Determine the (X, Y) coordinate at the center of the cell enclosing the given text.  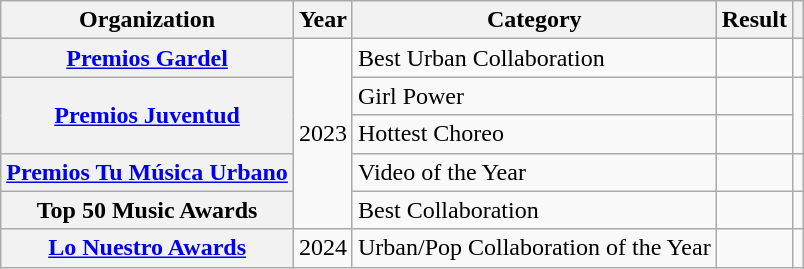
Result (754, 20)
Category (534, 20)
Lo Nuestro Awards (148, 248)
2023 (322, 134)
Best Urban Collaboration (534, 58)
Organization (148, 20)
2024 (322, 248)
Best Collaboration (534, 210)
Year (322, 20)
Premios Gardel (148, 58)
Top 50 Music Awards (148, 210)
Video of the Year (534, 172)
Girl Power (534, 96)
Premios Juventud (148, 115)
Urban/Pop Collaboration of the Year (534, 248)
Hottest Choreo (534, 134)
Premios Tu Música Urbano (148, 172)
